Search for the cell housing the specified text and yield its (x, y) center coordinate. 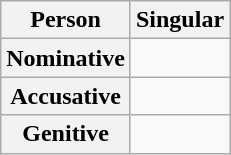
Accusative (66, 96)
Person (66, 20)
Singular (180, 20)
Genitive (66, 134)
Nominative (66, 58)
